Provide the (x, y) coordinate of the cell's center where the given text is located.  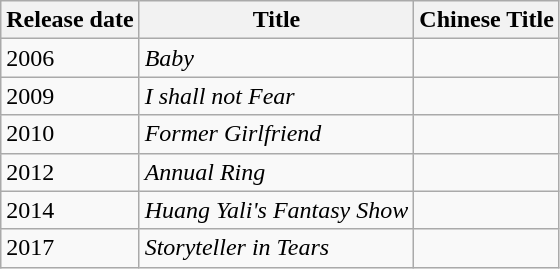
2012 (70, 172)
Huang Yali's Fantasy Show (276, 210)
2006 (70, 58)
Title (276, 20)
2010 (70, 134)
Former Girlfriend (276, 134)
Chinese Title (487, 20)
2009 (70, 96)
Release date (70, 20)
I shall not Fear (276, 96)
Baby (276, 58)
Annual Ring (276, 172)
Storyteller in Tears (276, 248)
2017 (70, 248)
2014 (70, 210)
